Identify which cell holds the provided text, then report its (X, Y) central coordinate. 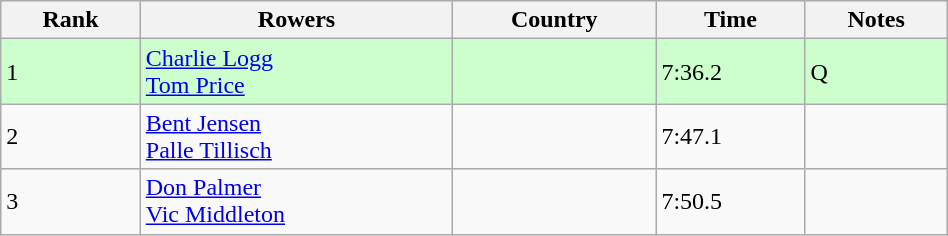
Don PalmerVic Middleton (296, 202)
Rowers (296, 20)
1 (71, 72)
7:47.1 (730, 136)
Bent JensenPalle Tillisch (296, 136)
Notes (876, 20)
2 (71, 136)
Q (876, 72)
3 (71, 202)
7:50.5 (730, 202)
Country (554, 20)
7:36.2 (730, 72)
Charlie LoggTom Price (296, 72)
Rank (71, 20)
Time (730, 20)
